Identify which cell holds the provided text, then report its (x, y) central coordinate. 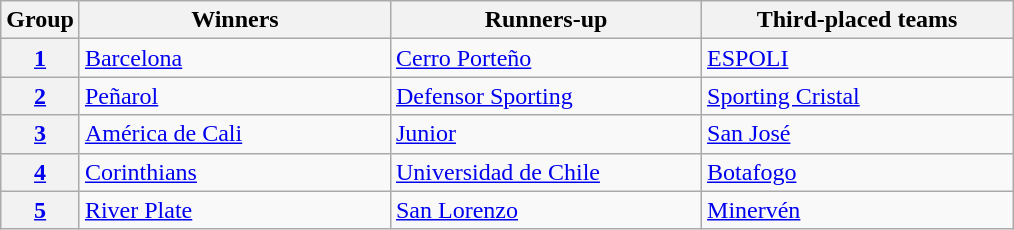
Runners-up (546, 20)
Third-placed teams (858, 20)
2 (40, 96)
Universidad de Chile (546, 172)
San José (858, 134)
Botafogo (858, 172)
Corinthians (234, 172)
Group (40, 20)
Peñarol (234, 96)
Sporting Cristal (858, 96)
Defensor Sporting (546, 96)
3 (40, 134)
1 (40, 58)
América de Cali (234, 134)
5 (40, 210)
4 (40, 172)
Junior (546, 134)
Minervén (858, 210)
River Plate (234, 210)
ESPOLI (858, 58)
Barcelona (234, 58)
Winners (234, 20)
Cerro Porteño (546, 58)
San Lorenzo (546, 210)
